From the cell containing the given text, extract its center point as (X, Y) coordinate. 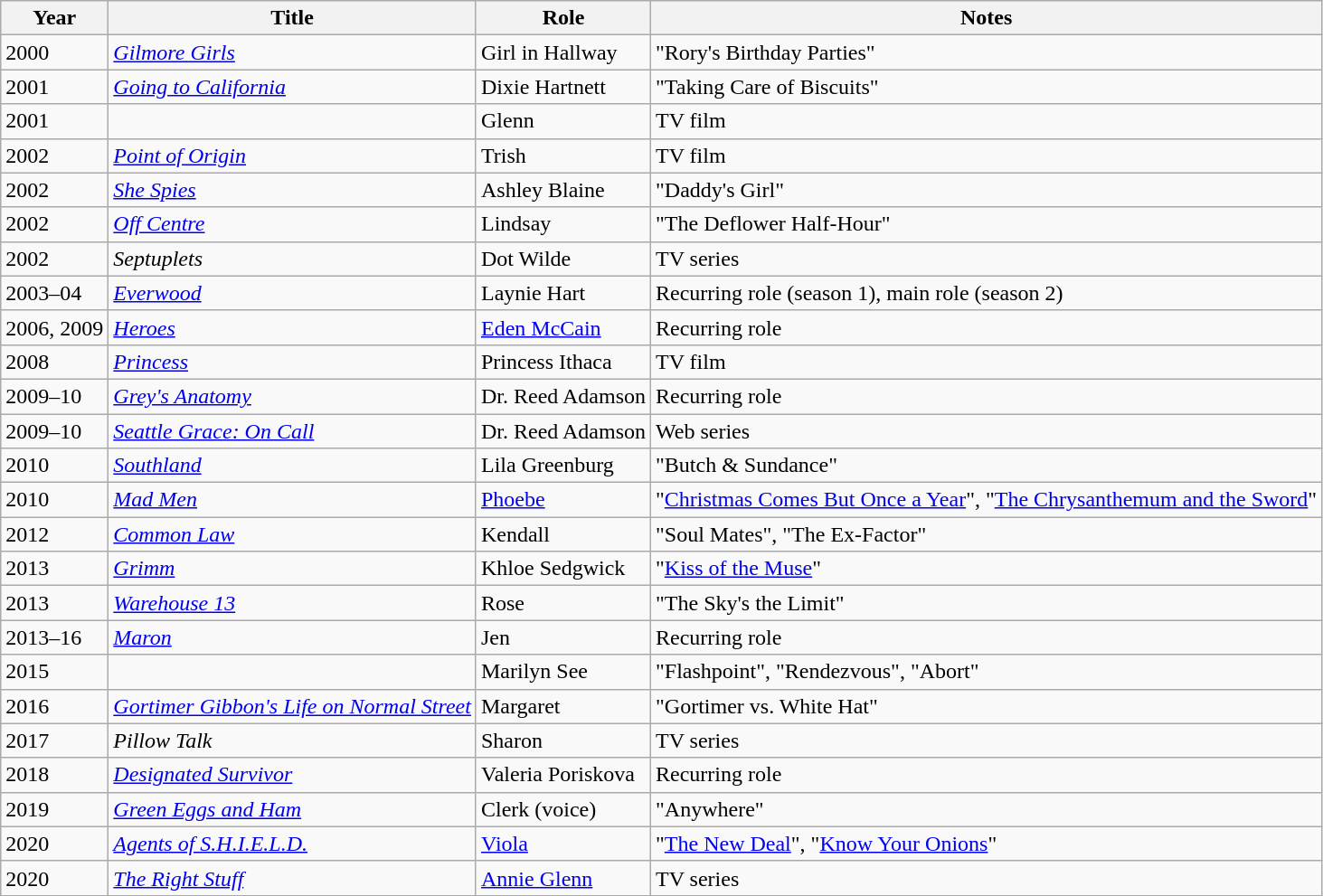
"Daddy's Girl" (987, 190)
Mad Men (293, 500)
"Butch & Sundance" (987, 466)
"The Sky's the Limit" (987, 603)
Green Eggs and Ham (293, 809)
Year (54, 18)
Girl in Hallway (562, 52)
Lindsay (562, 224)
Everwood (293, 293)
"Rory's Birthday Parties" (987, 52)
Gilmore Girls (293, 52)
Common Law (293, 534)
Notes (987, 18)
Seattle Grace: On Call (293, 431)
2008 (54, 362)
Southland (293, 466)
Phoebe (562, 500)
2016 (54, 706)
"Flashpoint", "Rendezvous", "Abort" (987, 672)
Agents of S.H.I.E.L.D. (293, 844)
Margaret (562, 706)
2015 (54, 672)
Designated Survivor (293, 775)
"The Deflower Half-Hour" (987, 224)
Laynie Hart (562, 293)
Gortimer Gibbon's Life on Normal Street (293, 706)
Valeria Poriskova (562, 775)
"Gortimer vs. White Hat" (987, 706)
Sharon (562, 740)
Septuplets (293, 259)
Princess (293, 362)
Dot Wilde (562, 259)
Princess Ithaca (562, 362)
2000 (54, 52)
Warehouse 13 (293, 603)
The Right Stuff (293, 878)
Role (562, 18)
2018 (54, 775)
Khloe Sedgwick (562, 569)
Ashley Blaine (562, 190)
Lila Greenburg (562, 466)
2019 (54, 809)
Off Centre (293, 224)
Eden McCain (562, 327)
Grimm (293, 569)
2006, 2009 (54, 327)
Marilyn See (562, 672)
Clerk (voice) (562, 809)
Going to California (293, 87)
Viola (562, 844)
Heroes (293, 327)
Maron (293, 637)
2017 (54, 740)
Pillow Talk (293, 740)
"Kiss of the Muse" (987, 569)
Jen (562, 637)
Annie Glenn (562, 878)
Kendall (562, 534)
Point of Origin (293, 156)
"Taking Care of Biscuits" (987, 87)
Glenn (562, 121)
2003–04 (54, 293)
Rose (562, 603)
Dixie Hartnett (562, 87)
"The New Deal", "Know Your Onions" (987, 844)
Recurring role (season 1), main role (season 2) (987, 293)
Title (293, 18)
"Christmas Comes But Once a Year", "The Chrysanthemum and the Sword" (987, 500)
Grey's Anatomy (293, 396)
Web series (987, 431)
"Anywhere" (987, 809)
Trish (562, 156)
2012 (54, 534)
2013–16 (54, 637)
She Spies (293, 190)
"Soul Mates", "The Ex-Factor" (987, 534)
